Determine the (x, y) coordinate at the center of the cell enclosing the given text.  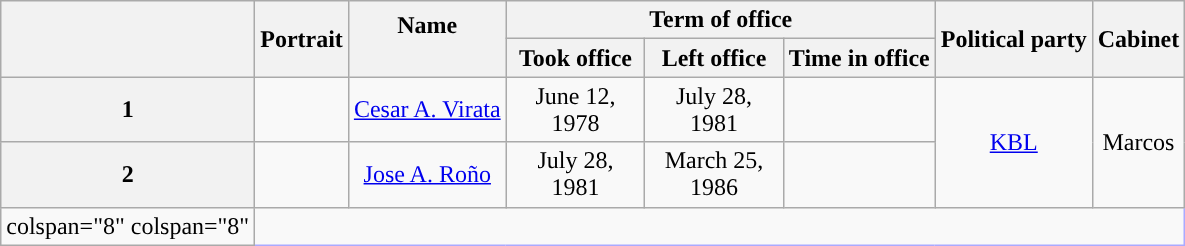
Portrait (302, 39)
Marcos (1138, 142)
Cabinet (1138, 39)
June 12, 1978 (576, 110)
March 25, 1986 (714, 174)
colspan="8" colspan="8" (128, 226)
2 (128, 174)
KBL (1014, 142)
Left office (714, 58)
1 (128, 110)
Name (427, 39)
Jose A. Roño (427, 174)
Political party (1014, 39)
Term of office (720, 20)
Time in office (859, 58)
Cesar A. Virata (427, 110)
Took office (576, 58)
